Identify which cell holds the provided text, then report its [X, Y] central coordinate. 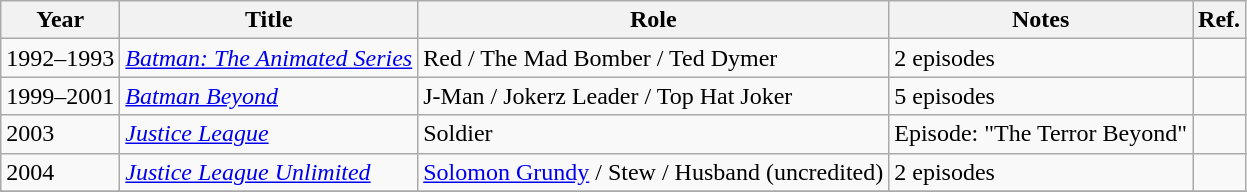
Justice League Unlimited [269, 172]
Notes [1041, 20]
Justice League [269, 134]
Soldier [654, 134]
1999–2001 [60, 96]
Batman Beyond [269, 96]
Episode: "The Terror Beyond" [1041, 134]
5 episodes [1041, 96]
Ref. [1220, 20]
Role [654, 20]
Year [60, 20]
1992–1993 [60, 58]
Red / The Mad Bomber / Ted Dymer [654, 58]
Batman: The Animated Series [269, 58]
Solomon Grundy / Stew / Husband (uncredited) [654, 172]
Title [269, 20]
J-Man / Jokerz Leader / Top Hat Joker [654, 96]
2004 [60, 172]
2003 [60, 134]
